From the cell containing the given text, extract its center point as [X, Y] coordinate. 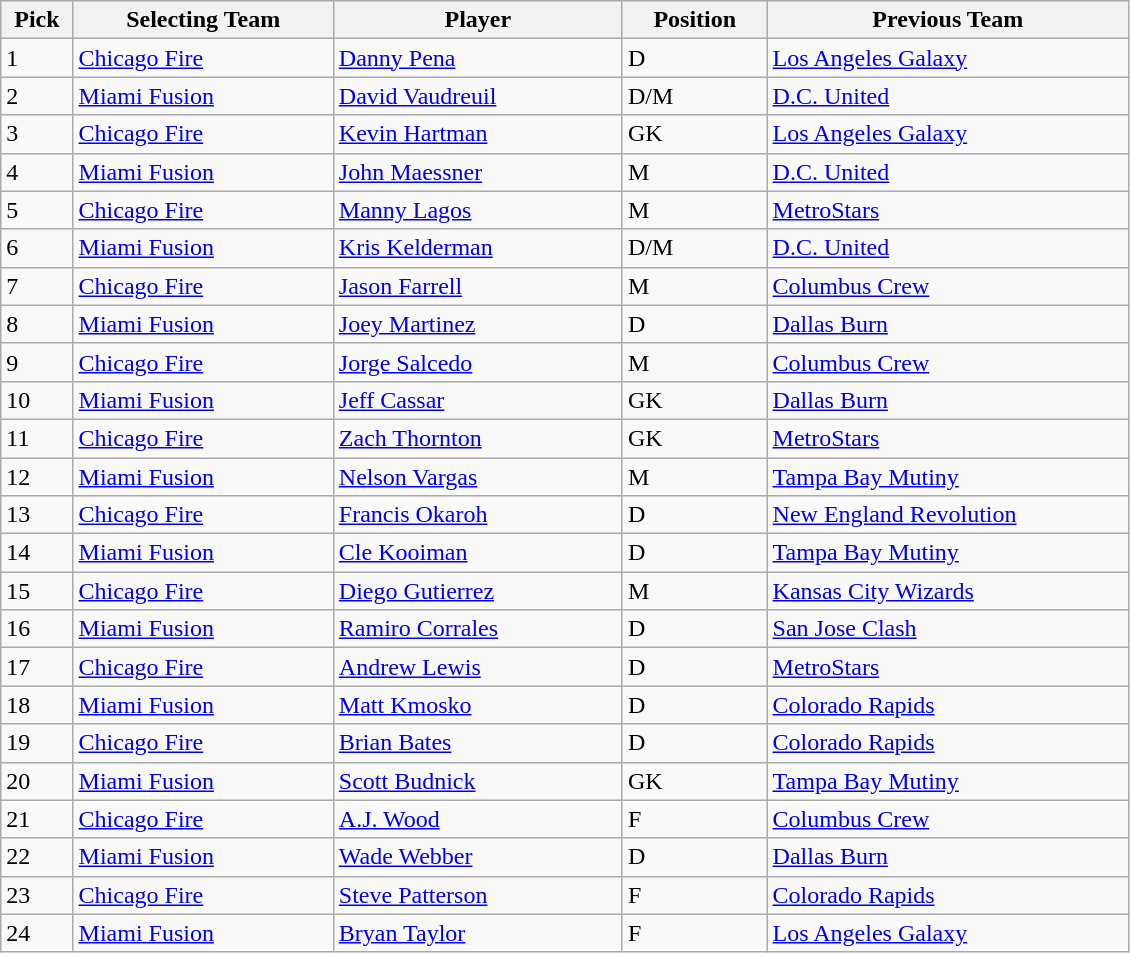
Jeff Cassar [478, 400]
15 [37, 591]
1 [37, 58]
Wade Webber [478, 857]
Brian Bates [478, 743]
18 [37, 705]
Steve Patterson [478, 895]
New England Revolution [948, 515]
24 [37, 933]
3 [37, 134]
Danny Pena [478, 58]
Jorge Salcedo [478, 362]
20 [37, 781]
John Maessner [478, 172]
21 [37, 819]
Andrew Lewis [478, 667]
Manny Lagos [478, 210]
2 [37, 96]
Pick [37, 20]
5 [37, 210]
Diego Gutierrez [478, 591]
Joey Martinez [478, 324]
17 [37, 667]
A.J. Wood [478, 819]
10 [37, 400]
Francis Okaroh [478, 515]
David Vaudreuil [478, 96]
San Jose Clash [948, 629]
9 [37, 362]
Cle Kooiman [478, 553]
Nelson Vargas [478, 477]
Zach Thornton [478, 438]
11 [37, 438]
4 [37, 172]
Kris Kelderman [478, 248]
Selecting Team [203, 20]
22 [37, 857]
7 [37, 286]
Kevin Hartman [478, 134]
13 [37, 515]
19 [37, 743]
Kansas City Wizards [948, 591]
6 [37, 248]
12 [37, 477]
23 [37, 895]
14 [37, 553]
Previous Team [948, 20]
Jason Farrell [478, 286]
16 [37, 629]
Ramiro Corrales [478, 629]
Position [694, 20]
Player [478, 20]
Matt Kmosko [478, 705]
Bryan Taylor [478, 933]
8 [37, 324]
Scott Budnick [478, 781]
